Provide the (x, y) coordinate of the cell's center where the given text is located.  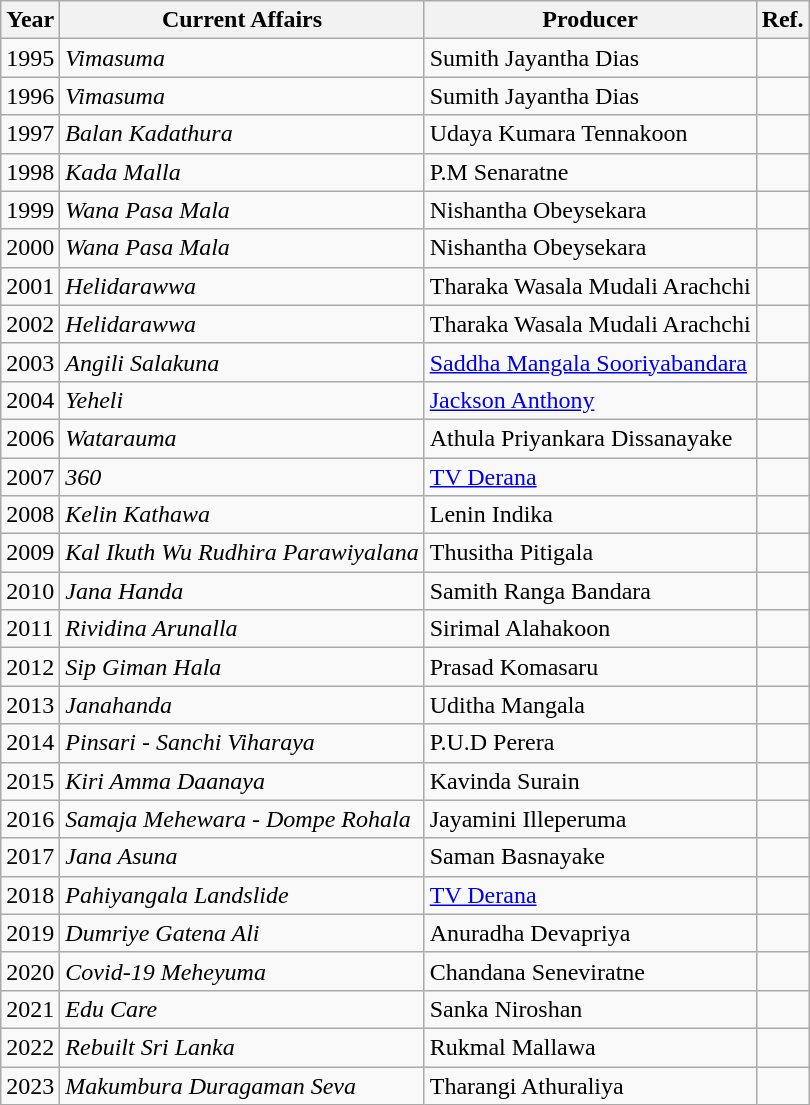
Producer (590, 20)
Year (30, 20)
Covid-19 Meheyuma (242, 971)
Yeheli (242, 400)
Anuradha Devapriya (590, 933)
Rukmal Mallawa (590, 1047)
Watarauma (242, 438)
2013 (30, 705)
1995 (30, 58)
Janahanda (242, 705)
2006 (30, 438)
Edu Care (242, 1009)
2010 (30, 591)
Balan Kadathura (242, 134)
Samith Ranga Bandara (590, 591)
Jackson Anthony (590, 400)
Saman Basnayake (590, 857)
Lenin Indika (590, 515)
Jana Asuna (242, 857)
Kiri Amma Daanaya (242, 781)
2022 (30, 1047)
Jana Handa (242, 591)
2012 (30, 667)
Saddha Mangala Sooriyabandara (590, 362)
2011 (30, 629)
2008 (30, 515)
2018 (30, 895)
Tharangi Athuraliya (590, 1085)
2023 (30, 1085)
Dumriye Gatena Ali (242, 933)
2007 (30, 477)
Jayamini Illeperuma (590, 819)
P.M Senaratne (590, 172)
Prasad Komasaru (590, 667)
P.U.D Perera (590, 743)
Ref. (782, 20)
2021 (30, 1009)
2004 (30, 400)
2001 (30, 286)
2014 (30, 743)
Makumbura Duragaman Seva (242, 1085)
2002 (30, 324)
2015 (30, 781)
Rebuilt Sri Lanka (242, 1047)
360 (242, 477)
Athula Priyankara Dissanayake (590, 438)
2019 (30, 933)
Rividina Arunalla (242, 629)
2016 (30, 819)
Chandana Seneviratne (590, 971)
Thusitha Pitigala (590, 553)
1998 (30, 172)
Kal Ikuth Wu Rudhira Parawiyalana (242, 553)
2020 (30, 971)
Pinsari - Sanchi Viharaya (242, 743)
Samaja Mehewara - Dompe Rohala (242, 819)
Sirimal Alahakoon (590, 629)
1999 (30, 210)
2009 (30, 553)
Pahiyangala Landslide (242, 895)
Sanka Niroshan (590, 1009)
Kavinda Surain (590, 781)
1997 (30, 134)
Udaya Kumara Tennakoon (590, 134)
Kada Malla (242, 172)
Sip Giman Hala (242, 667)
2000 (30, 248)
Uditha Mangala (590, 705)
Kelin Kathawa (242, 515)
2003 (30, 362)
Angili Salakuna (242, 362)
1996 (30, 96)
Current Affairs (242, 20)
2017 (30, 857)
